For the text-containing cell, return its midpoint in [X, Y] coordinate format. 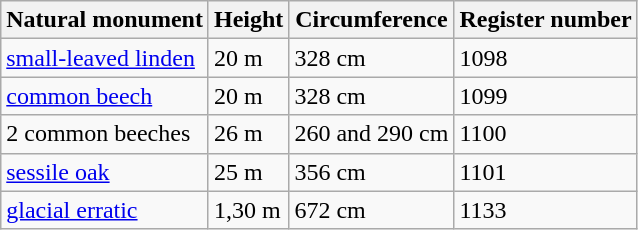
1133 [546, 210]
1098 [546, 58]
260 and 290 cm [372, 134]
25 m [248, 172]
small-leaved linden [105, 58]
glacial erratic [105, 210]
Natural monument [105, 20]
1,30 m [248, 210]
672 cm [372, 210]
26 m [248, 134]
356 cm [372, 172]
1100 [546, 134]
Circumference [372, 20]
1101 [546, 172]
sessile oak [105, 172]
common beech [105, 96]
Height [248, 20]
1099 [546, 96]
Register number [546, 20]
2 common beeches [105, 134]
